Output the (X, Y) coordinate of the center of the cell containing the given text.  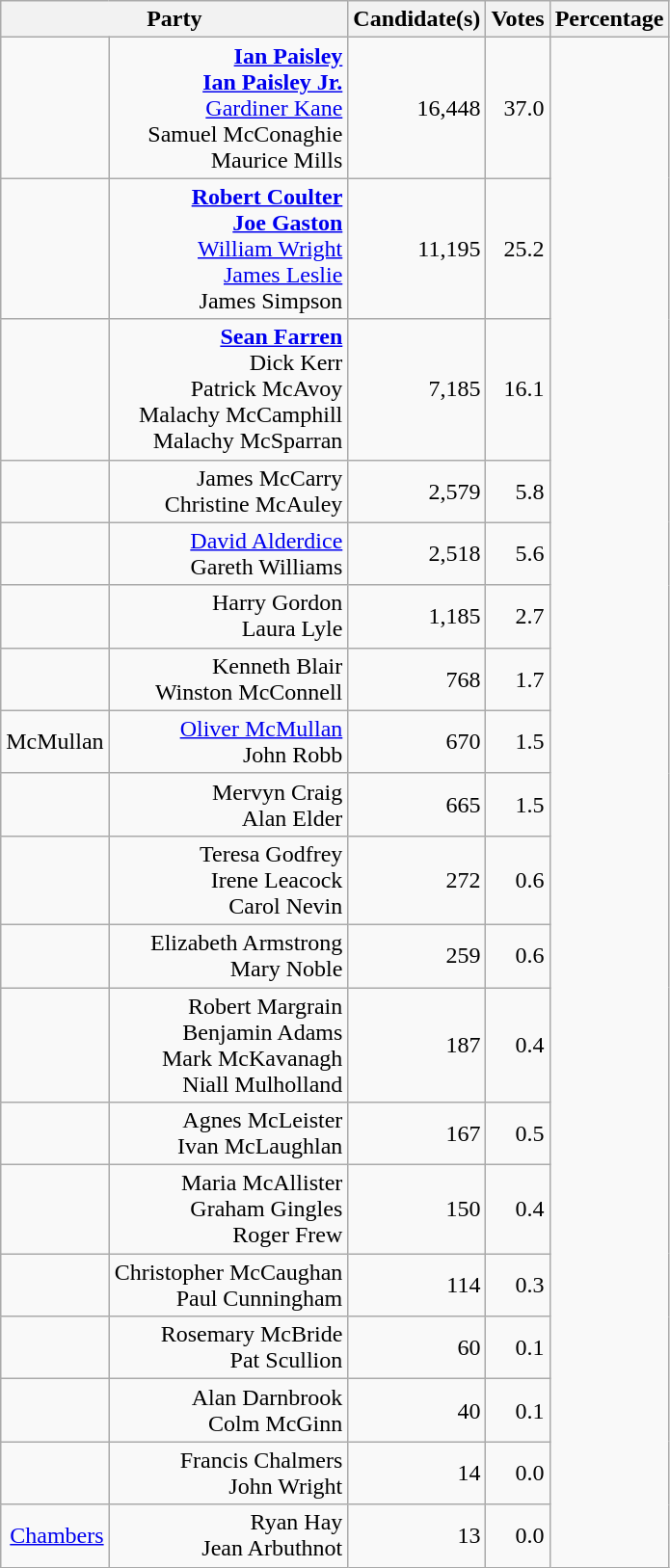
16,448 (416, 108)
Robert MargrainBenjamin AdamsMark McKavanaghNiall Mulholland (228, 1045)
1,185 (416, 617)
2,579 (416, 492)
Harry GordonLaura Lyle (228, 617)
5.8 (518, 492)
25.2 (518, 249)
259 (416, 956)
5.6 (518, 553)
2.7 (518, 617)
7,185 (416, 389)
1.7 (518, 678)
David AlderdiceGareth Williams (228, 553)
Elizabeth ArmstrongMary Noble (228, 956)
0.5 (518, 1133)
Agnes McLeisterIvan McLaughlan (228, 1133)
665 (416, 804)
0.3 (518, 1286)
James McCarryChristine McAuley (228, 492)
Alan DarnbrookColm McGinn (228, 1411)
670 (416, 742)
13 (416, 1536)
Teresa GodfreyIrene LeacockCarol Nevin (228, 880)
14 (416, 1473)
187 (416, 1045)
114 (416, 1286)
Kenneth BlairWinston McConnell (228, 678)
167 (416, 1133)
Rosemary McBridePat Scullion (228, 1347)
Sean FarrenDick KerrPatrick McAvoyMalachy McCamphillMalachy McSparran (228, 389)
Party (174, 19)
Votes (518, 19)
11,195 (416, 249)
272 (416, 880)
Chambers (55, 1536)
37.0 (518, 108)
Robert CoulterJoe GastonWilliam WrightJames LeslieJames Simpson (228, 249)
McMullan (55, 742)
Maria McAllisterGraham GinglesRoger Frew (228, 1209)
Francis ChalmersJohn Wright (228, 1473)
Mervyn CraigAlan Elder (228, 804)
Oliver McMullanJohn Robb (228, 742)
Percentage (609, 19)
2,518 (416, 553)
16.1 (518, 389)
150 (416, 1209)
768 (416, 678)
Ian PaisleyIan Paisley Jr.Gardiner KaneSamuel McConaghieMaurice Mills (228, 108)
Christopher McCaughanPaul Cunningham (228, 1286)
60 (416, 1347)
Candidate(s) (416, 19)
40 (416, 1411)
Ryan HayJean Arbuthnot (228, 1536)
